Output the [X, Y] coordinate of the center of the cell containing the given text.  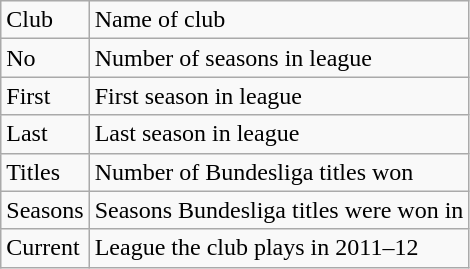
Club [45, 20]
Last [45, 134]
Number of seasons in league [279, 58]
Last season in league [279, 134]
Seasons Bundesliga titles were won in [279, 210]
Titles [45, 172]
First [45, 96]
Current [45, 248]
No [45, 58]
Seasons [45, 210]
Number of Bundesliga titles won [279, 172]
Name of club [279, 20]
League the club plays in 2011–12 [279, 248]
First season in league [279, 96]
